Extract the [x, y] coordinate from the center of the cell holding the provided text.  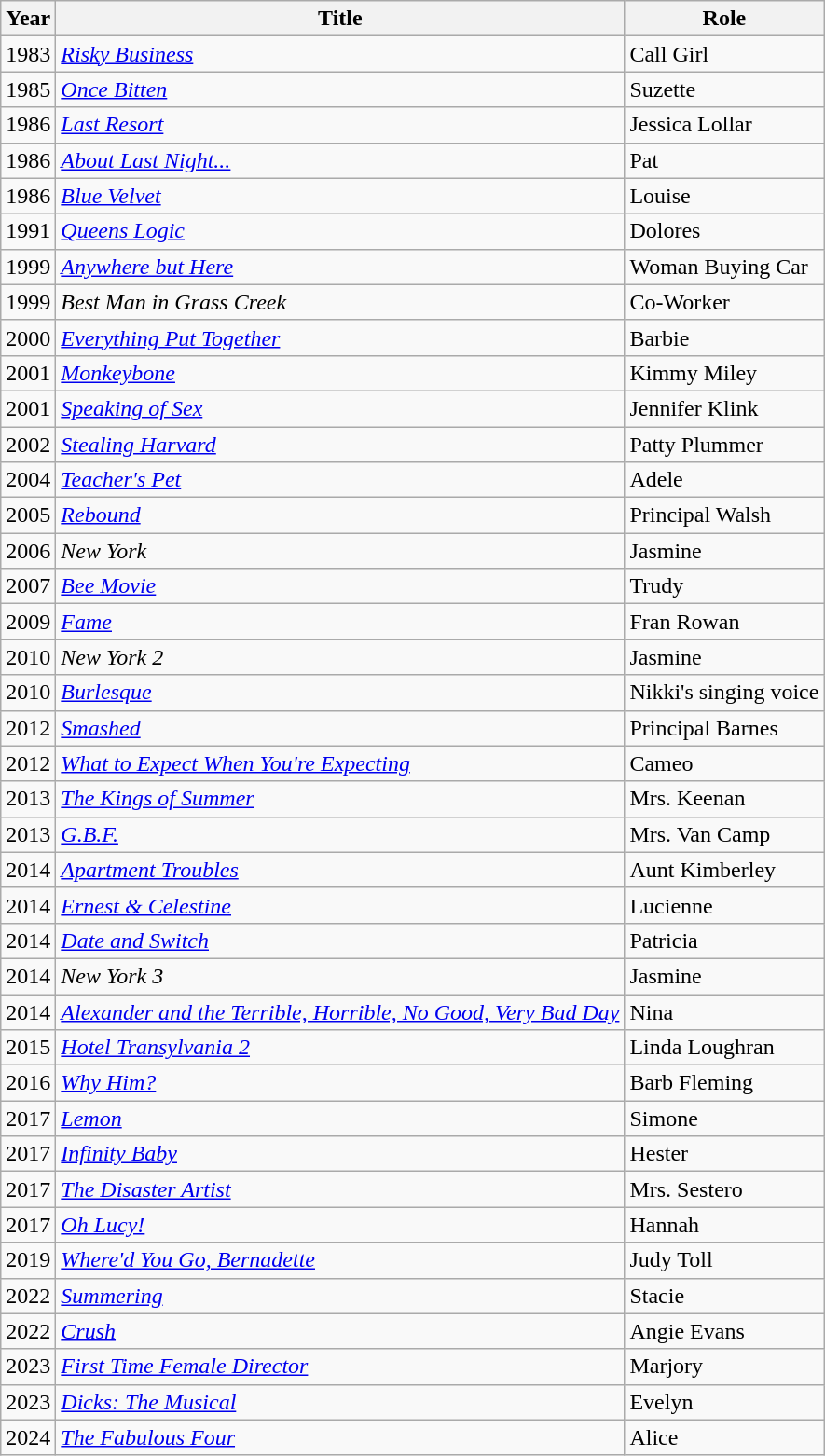
Last Resort [340, 125]
Evelyn [724, 1402]
Nikki's singing voice [724, 693]
Alexander and the Terrible, Horrible, No Good, Very Bad Day [340, 1011]
Cameo [724, 763]
Mrs. Van Camp [724, 834]
New York 2 [340, 657]
Crush [340, 1331]
The Kings of Summer [340, 799]
Mrs. Keenan [724, 799]
Trudy [724, 586]
New York 3 [340, 976]
Where'd You Go, Bernadette [340, 1260]
Date and Switch [340, 941]
Infinity Baby [340, 1154]
Apartment Troubles [340, 870]
Speaking of Sex [340, 408]
Lemon [340, 1119]
Queens Logic [340, 231]
Lucienne [724, 905]
Mrs. Sestero [724, 1189]
Ernest & Celestine [340, 905]
Marjory [724, 1367]
The Disaster Artist [340, 1189]
Hannah [724, 1225]
Dicks: The Musical [340, 1402]
Stacie [724, 1296]
G.B.F. [340, 834]
2005 [28, 515]
Title [340, 19]
First Time Female Director [340, 1367]
Monkeybone [340, 373]
1983 [28, 54]
Pat [724, 160]
Risky Business [340, 54]
2004 [28, 480]
Call Girl [724, 54]
Woman Buying Car [724, 267]
1991 [28, 231]
Co-Worker [724, 302]
Role [724, 19]
2015 [28, 1048]
Everything Put Together [340, 337]
2006 [28, 551]
1985 [28, 89]
Summering [340, 1296]
Barbie [724, 337]
Year [28, 19]
Hester [724, 1154]
Jessica Lollar [724, 125]
2000 [28, 337]
2024 [28, 1437]
Simone [724, 1119]
2019 [28, 1260]
2016 [28, 1083]
Smashed [340, 728]
Principal Walsh [724, 515]
Suzette [724, 89]
Blue Velvet [340, 196]
Adele [724, 480]
Bee Movie [340, 586]
Anywhere but Here [340, 267]
Patricia [724, 941]
Linda Loughran [724, 1048]
Hotel Transylvania 2 [340, 1048]
2007 [28, 586]
Nina [724, 1011]
Alice [724, 1437]
Louise [724, 196]
Patty Plummer [724, 445]
Rebound [340, 515]
Fame [340, 622]
2002 [28, 445]
New York [340, 551]
Angie Evans [724, 1331]
The Fabulous Four [340, 1437]
Dolores [724, 231]
Barb Fleming [724, 1083]
About Last Night... [340, 160]
Once Bitten [340, 89]
What to Expect When You're Expecting [340, 763]
Why Him? [340, 1083]
Judy Toll [724, 1260]
Fran Rowan [724, 622]
Stealing Harvard [340, 445]
Teacher's Pet [340, 480]
2009 [28, 622]
Principal Barnes [724, 728]
Jennifer Klink [724, 408]
Burlesque [340, 693]
Oh Lucy! [340, 1225]
Kimmy Miley [724, 373]
Best Man in Grass Creek [340, 302]
Aunt Kimberley [724, 870]
